Find where the given text appears and provide that cell's center as (x, y) coordinate. 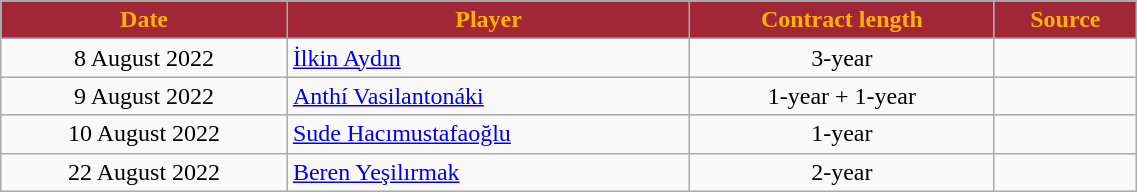
1-year (842, 134)
3-year (842, 58)
Player (488, 20)
9 August 2022 (144, 96)
İlkin Aydın (488, 58)
Sude Hacımustafaoğlu (488, 134)
2-year (842, 172)
10 August 2022 (144, 134)
22 August 2022 (144, 172)
Contract length (842, 20)
Date (144, 20)
1-year + 1-year (842, 96)
Source (1066, 20)
Anthí Vasilantonáki (488, 96)
Beren Yeşilırmak (488, 172)
8 August 2022 (144, 58)
